For the text-containing cell, return its midpoint in [x, y] coordinate format. 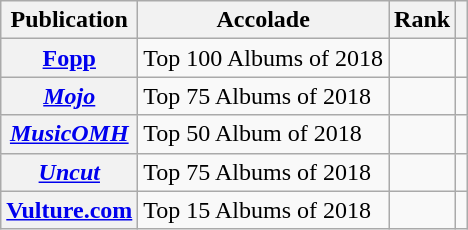
Top 50 Album of 2018 [264, 134]
Fopp [70, 58]
MusicOMH [70, 134]
Top 100 Albums of 2018 [264, 58]
Top 15 Albums of 2018 [264, 210]
Rank [422, 20]
Mojo [70, 96]
Vulture.com [70, 210]
Uncut [70, 172]
Accolade [264, 20]
Publication [70, 20]
